Scan for the cell matching the given text and deliver its (X, Y) coordinate at center. 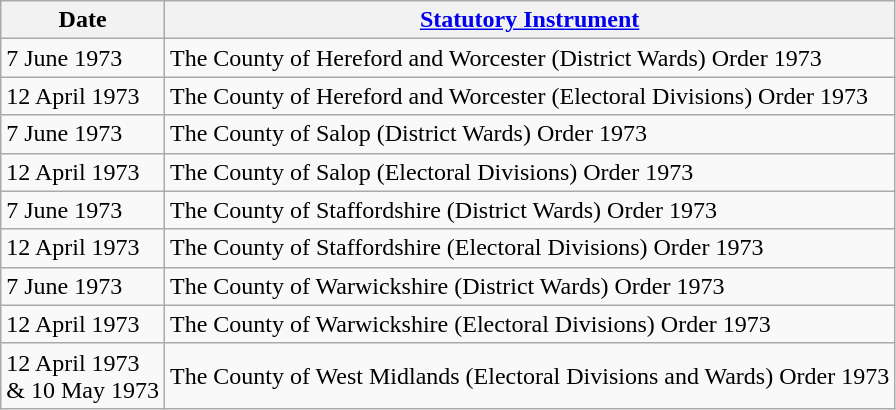
Statutory Instrument (529, 20)
The County of Staffordshire (Electoral Divisions) Order 1973 (529, 248)
The County of Salop (District Wards) Order 1973 (529, 134)
The County of Warwickshire (District Wards) Order 1973 (529, 286)
The County of Salop (Electoral Divisions) Order 1973 (529, 172)
12 April 1973& 10 May 1973 (83, 376)
The County of Warwickshire (Electoral Divisions) Order 1973 (529, 324)
The County of Hereford and Worcester (Electoral Divisions) Order 1973 (529, 96)
The County of Hereford and Worcester (District Wards) Order 1973 (529, 58)
The County of Staffordshire (District Wards) Order 1973 (529, 210)
Date (83, 20)
The County of West Midlands (Electoral Divisions and Wards) Order 1973 (529, 376)
